Pinpoint the cell where the given text exists, returning its (x, y) midpoint coordinate. 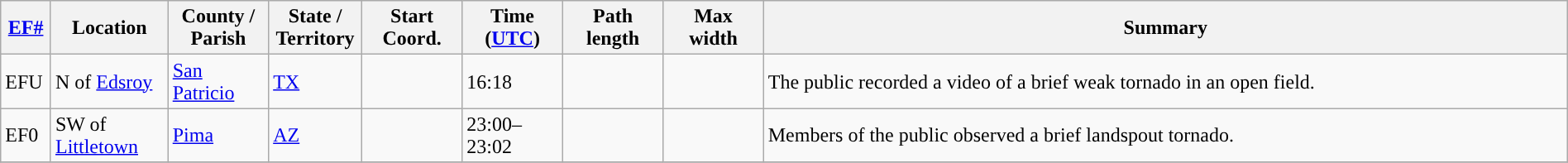
TX (316, 81)
AZ (316, 136)
16:18 (513, 81)
San Patricio (218, 81)
EF# (26, 28)
The public recorded a video of a brief weak tornado in an open field. (1165, 81)
Summary (1165, 28)
State / Territory (316, 28)
Pima (218, 136)
EFU (26, 81)
Path length (612, 28)
Max width (713, 28)
Start Coord. (412, 28)
N of Edsroy (109, 81)
Members of the public observed a brief landspout tornado. (1165, 136)
Location (109, 28)
County / Parish (218, 28)
EF0 (26, 136)
SW of Littletown (109, 136)
Time (UTC) (513, 28)
23:00–23:02 (513, 136)
